Return the (X, Y) coordinate for the center point of the cell that contains the specified text.  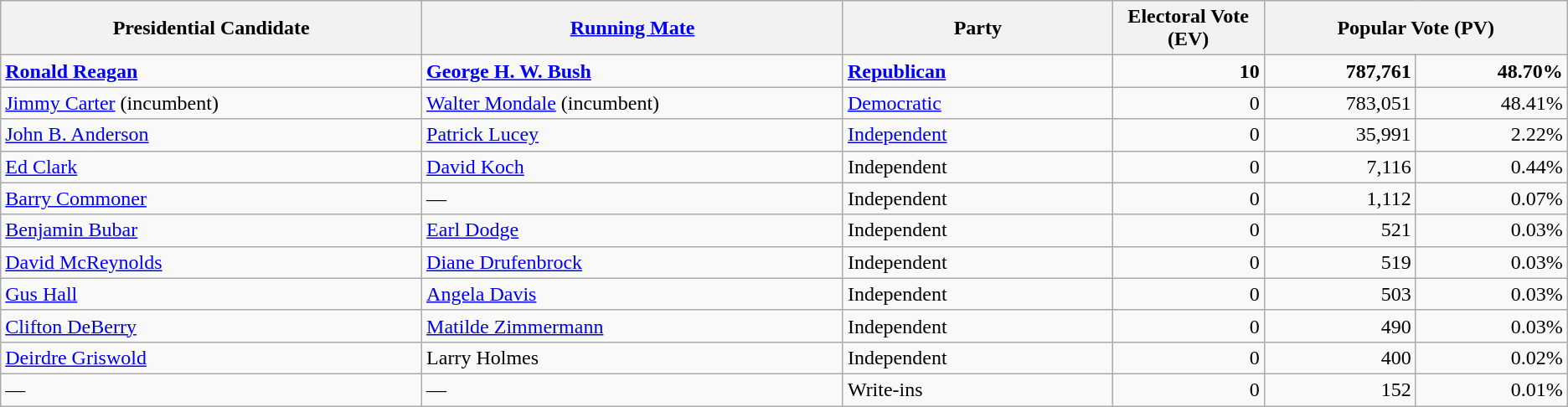
Ed Clark (211, 167)
Write-ins (977, 389)
Ronald Reagan (211, 71)
787,761 (1340, 71)
Larry Holmes (633, 358)
Electoral Vote (EV) (1188, 28)
0.01% (1491, 389)
0.02% (1491, 358)
Benjamin Bubar (211, 230)
10 (1188, 71)
Gus Hall (211, 294)
Presidential Candidate (211, 28)
2.22% (1491, 135)
Walter Mondale (incumbent) (633, 103)
David Koch (633, 167)
Deirdre Griswold (211, 358)
Jimmy Carter (incumbent) (211, 103)
783,051 (1340, 103)
Running Mate (633, 28)
Clifton DeBerry (211, 326)
0.44% (1491, 167)
521 (1340, 230)
Angela Davis (633, 294)
35,991 (1340, 135)
Party (977, 28)
George H. W. Bush (633, 71)
John B. Anderson (211, 135)
Diane Drufenbrock (633, 262)
Earl Dodge (633, 230)
48.70% (1491, 71)
Democratic (977, 103)
Patrick Lucey (633, 135)
152 (1340, 389)
Barry Commoner (211, 198)
Matilde Zimmermann (633, 326)
400 (1340, 358)
519 (1340, 262)
Republican (977, 71)
David McReynolds (211, 262)
7,116 (1340, 167)
Popular Vote (PV) (1416, 28)
490 (1340, 326)
0.07% (1491, 198)
48.41% (1491, 103)
1,112 (1340, 198)
503 (1340, 294)
